Find where the given text appears and provide that cell's center as [X, Y] coordinate. 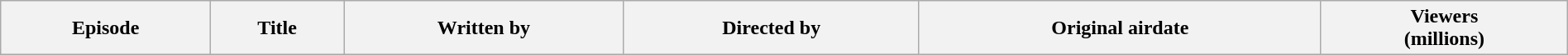
Written by [485, 28]
Title [278, 28]
Viewers(millions) [1444, 28]
Episode [106, 28]
Directed by [771, 28]
Original airdate [1120, 28]
